Identify which cell holds the provided text, then report its [X, Y] central coordinate. 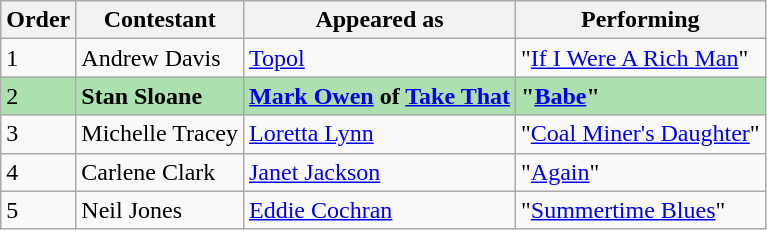
Janet Jackson [379, 172]
Order [38, 20]
Performing [641, 20]
Contestant [160, 20]
Stan Sloane [160, 96]
"Babe" [641, 96]
"Coal Miner's Daughter" [641, 134]
"Again" [641, 172]
2 [38, 96]
Loretta Lynn [379, 134]
4 [38, 172]
Neil Jones [160, 210]
Andrew Davis [160, 58]
5 [38, 210]
Michelle Tracey [160, 134]
Eddie Cochran [379, 210]
Mark Owen of Take That [379, 96]
Appeared as [379, 20]
"Summertime Blues" [641, 210]
3 [38, 134]
1 [38, 58]
Topol [379, 58]
"If I Were A Rich Man" [641, 58]
Carlene Clark [160, 172]
